Scan for the cell matching the given text and deliver its [x, y] coordinate at center. 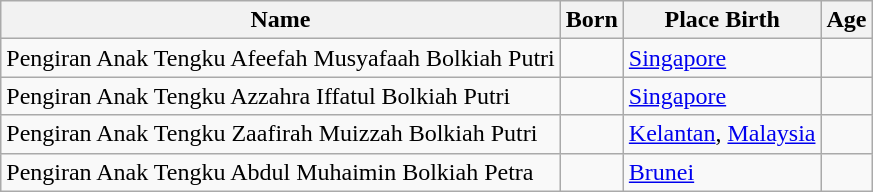
Name [281, 20]
Pengiran Anak Tengku Zaafirah Muizzah Bolkiah Putri [281, 134]
Pengiran Anak Tengku Afeefah Musyafaah Bolkiah Putri [281, 58]
Pengiran Anak Tengku Abdul Muhaimin Bolkiah Petra [281, 172]
Kelantan, Malaysia [722, 134]
Age [846, 20]
Pengiran Anak Tengku Azzahra Iffatul Bolkiah Putri [281, 96]
Born [592, 20]
Place Birth [722, 20]
Brunei [722, 172]
